Scan for the cell matching the given text and deliver its [X, Y] coordinate at center. 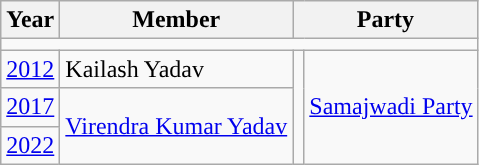
Samajwadi Party [391, 107]
2022 [30, 145]
Virendra Kumar Yadav [176, 126]
Kailash Yadav [176, 69]
2012 [30, 69]
2017 [30, 107]
Year [30, 20]
Party [386, 20]
Member [176, 20]
